For the text-containing cell, return its midpoint in (x, y) coordinate format. 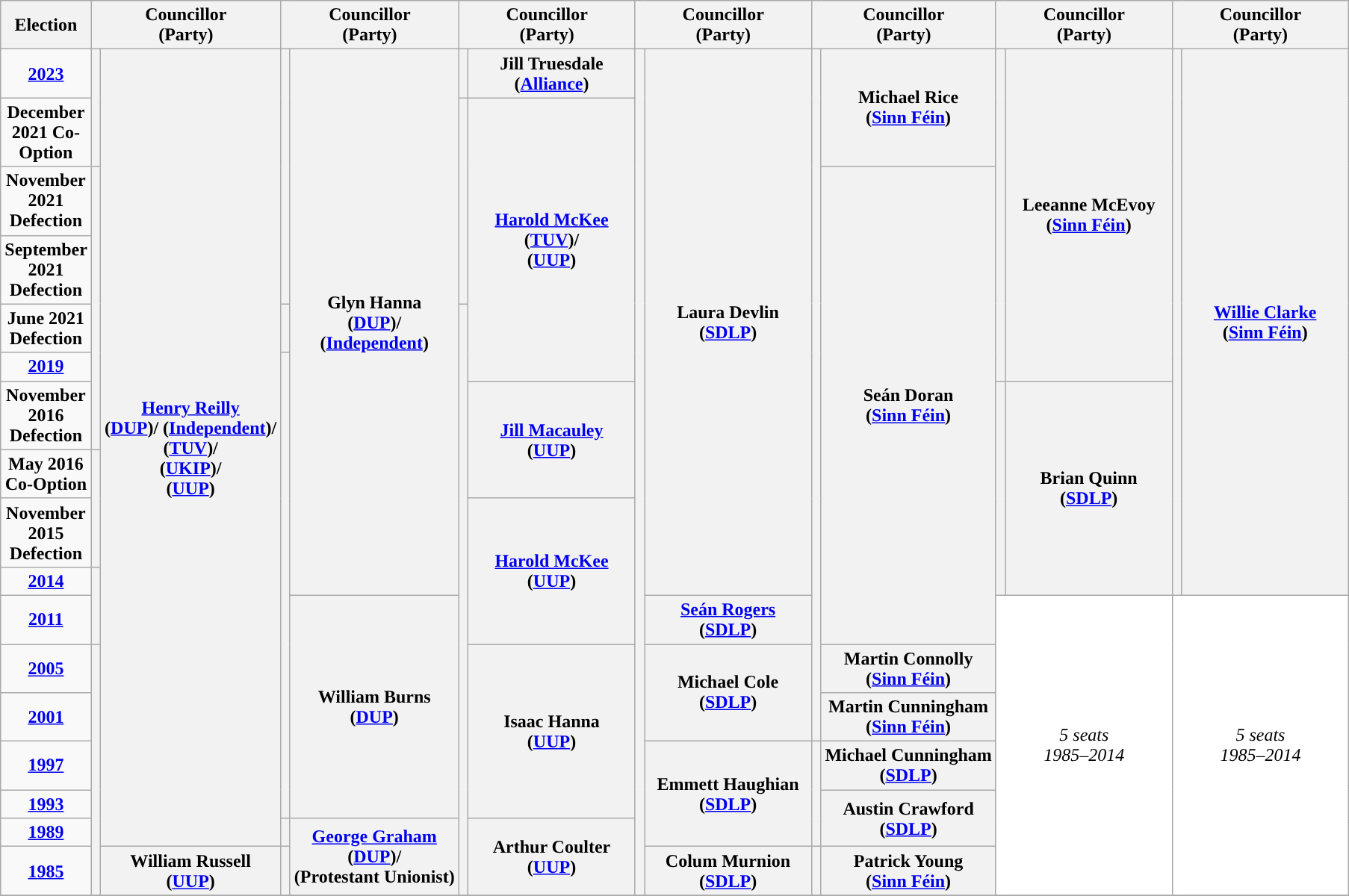
Laura Devlin (SDLP) (728, 323)
2014 (46, 581)
Jill Macauley (UUP) (552, 439)
Seán Doran (Sinn Féin) (908, 405)
Leeanne McEvoy (Sinn Féin) (1089, 215)
Election (46, 25)
Colum Murnion (SDLP) (728, 871)
Glyn Hanna (DUP)/ (Independent) (374, 323)
1997 (46, 766)
Arthur Coulter (UUP) (552, 857)
Martin Connolly (Sinn Féin) (908, 668)
Emmett Haughian (SDLP) (728, 794)
Harold McKee (UUP) (552, 570)
Austin Crawford (SDLP) (908, 818)
Henry Reilly (DUP)/ (Independent)/ (TUV)/ (UKIP)/ (UUP) (191, 448)
1989 (46, 833)
George Graham (DUP)/ (Protestant Unionist) (374, 857)
Harold McKee (TUV)/ (UUP) (552, 239)
Willie Clarke (Sinn Féin) (1265, 323)
Patrick Young (Sinn Féin) (908, 871)
2001 (46, 717)
William Burns (DUP) (374, 706)
2019 (46, 367)
December 2021 Co-Option (46, 132)
May 2016 Co-Option (46, 473)
November 2015 Defection (46, 532)
Michael Rice (Sinn Féin) (908, 108)
September 2021 Defection (46, 270)
Seán Rogers (SDLP) (728, 620)
Isaac Hanna (UUP) (552, 730)
2005 (46, 668)
Michael Cole (SDLP) (728, 692)
June 2021 Defection (46, 329)
William Russell (UUP) (191, 871)
November 2016 Defection (46, 415)
1993 (46, 804)
Martin Cunningham (Sinn Féin) (908, 717)
1985 (46, 871)
November 2021 Defection (46, 201)
Jill Truesdale (Alliance) (552, 73)
2023 (46, 73)
Brian Quinn (SDLP) (1089, 488)
Michael Cunningham (SDLP) (908, 766)
2011 (46, 620)
